Scan for the cell matching the given text and deliver its (X, Y) coordinate at center. 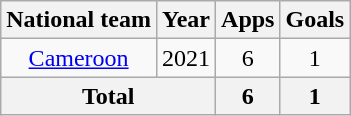
Apps (248, 20)
Total (108, 96)
Goals (315, 20)
Cameroon (79, 58)
2021 (186, 58)
Year (186, 20)
National team (79, 20)
